For the text-containing cell, return its midpoint in (x, y) coordinate format. 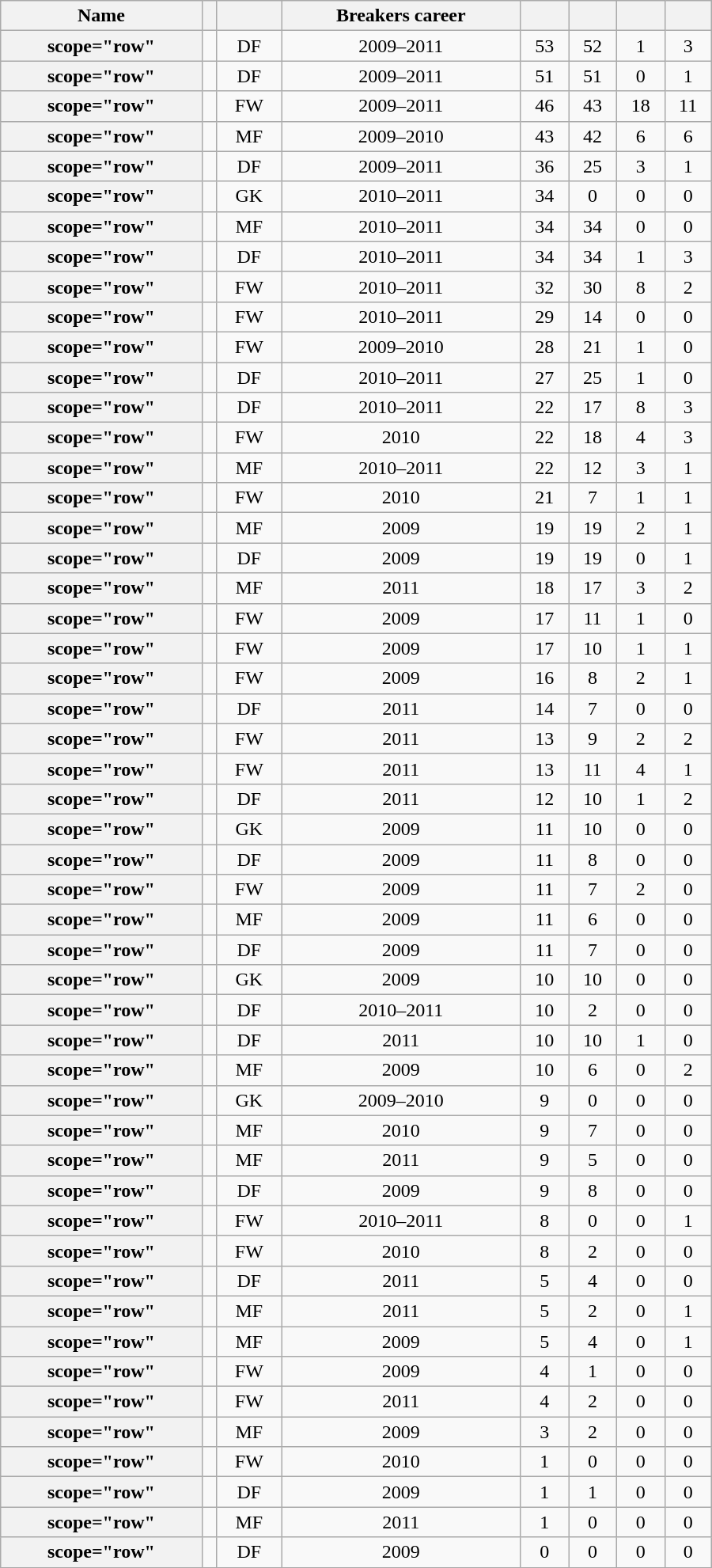
Name (101, 16)
52 (593, 46)
Breakers career (401, 16)
46 (544, 106)
16 (544, 678)
53 (544, 46)
30 (593, 287)
27 (544, 378)
29 (544, 317)
36 (544, 166)
28 (544, 347)
42 (593, 136)
32 (544, 287)
